Scan for the cell matching the given text and deliver its [X, Y] coordinate at center. 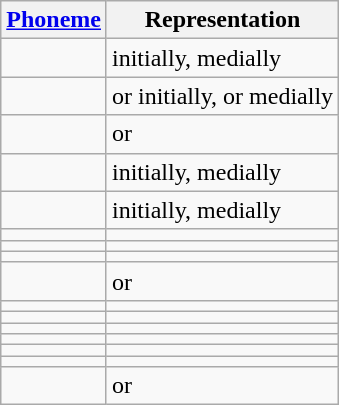
Phoneme [54, 20]
Representation [222, 20]
or initially, or medially [222, 96]
